For the text-containing cell, return its midpoint in [X, Y] coordinate format. 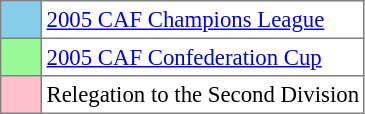
Relegation to the Second Division [202, 95]
2005 CAF Confederation Cup [202, 57]
2005 CAF Champions League [202, 20]
